Locate the cell with the specified text and output its (X, Y) center coordinate. 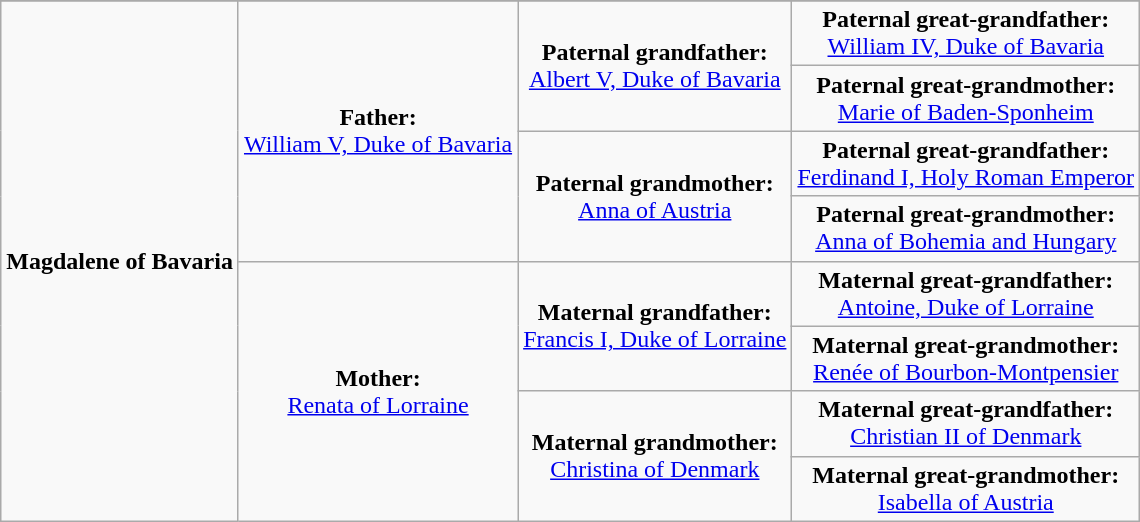
Mother:Renata of Lorraine (378, 391)
Maternal great-grandmother:Isabella of Austria (966, 488)
Maternal great-grandfather:Antoine, Duke of Lorraine (966, 294)
Paternal great-grandfather:William IV, Duke of Bavaria (966, 34)
Maternal grandmother:Christina of Denmark (655, 456)
Paternal grandmother:Anna of Austria (655, 196)
Father:William V, Duke of Bavaria (378, 131)
Paternal great-grandmother:Marie of Baden-Sponheim (966, 98)
Maternal great-grandmother:Renée of Bourbon-Montpensier (966, 358)
Paternal grandfather:Albert V, Duke of Bavaria (655, 66)
Paternal great-grandmother:Anna of Bohemia and Hungary (966, 228)
Maternal grandfather:Francis I, Duke of Lorraine (655, 326)
Paternal great-grandfather:Ferdinand I, Holy Roman Emperor (966, 164)
Maternal great-grandfather:Christian II of Denmark (966, 424)
Magdalene of Bavaria (120, 261)
